Determine the (x, y) coordinate at the center of the cell enclosing the given text.  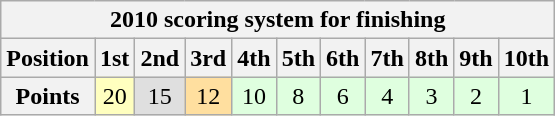
15 (160, 96)
4th (254, 58)
1 (526, 96)
8 (298, 96)
8th (431, 58)
7th (387, 58)
2nd (160, 58)
9th (476, 58)
Points (48, 96)
1st (114, 58)
6 (343, 96)
6th (343, 58)
2010 scoring system for finishing (278, 20)
2 (476, 96)
20 (114, 96)
3 (431, 96)
12 (208, 96)
3rd (208, 58)
10 (254, 96)
10th (526, 58)
Position (48, 58)
4 (387, 96)
5th (298, 58)
